Determine the (X, Y) coordinate at the center of the cell enclosing the given text.  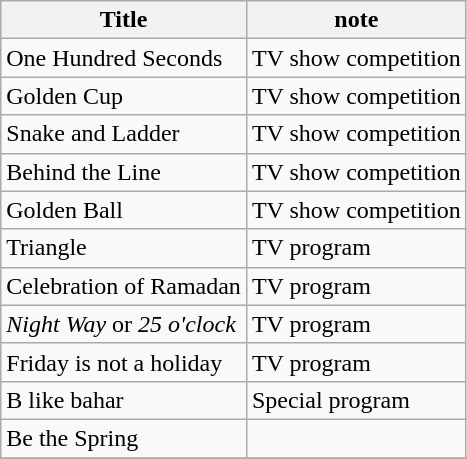
note (356, 20)
Be the Spring (124, 438)
Behind the Line (124, 172)
Night Way or 25 o'clock (124, 324)
Title (124, 20)
Golden Cup (124, 96)
Triangle (124, 248)
Special program (356, 400)
One Hundred Seconds (124, 58)
Friday is not a holiday (124, 362)
Celebration of Ramadan (124, 286)
B like bahar (124, 400)
Golden Ball (124, 210)
Snake and Ladder (124, 134)
